Return the (x, y) coordinate for the center point of the cell that contains the specified text.  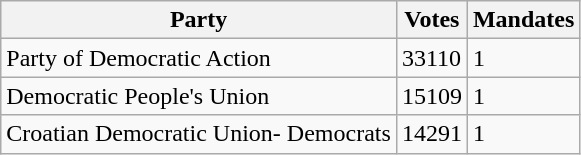
Party of Democratic Action (199, 58)
Democratic People's Union (199, 96)
Party (199, 20)
14291 (432, 134)
15109 (432, 96)
Mandates (523, 20)
33110 (432, 58)
Croatian Democratic Union- Democrats (199, 134)
Votes (432, 20)
